Pinpoint the cell where the given text exists, returning its (X, Y) midpoint coordinate. 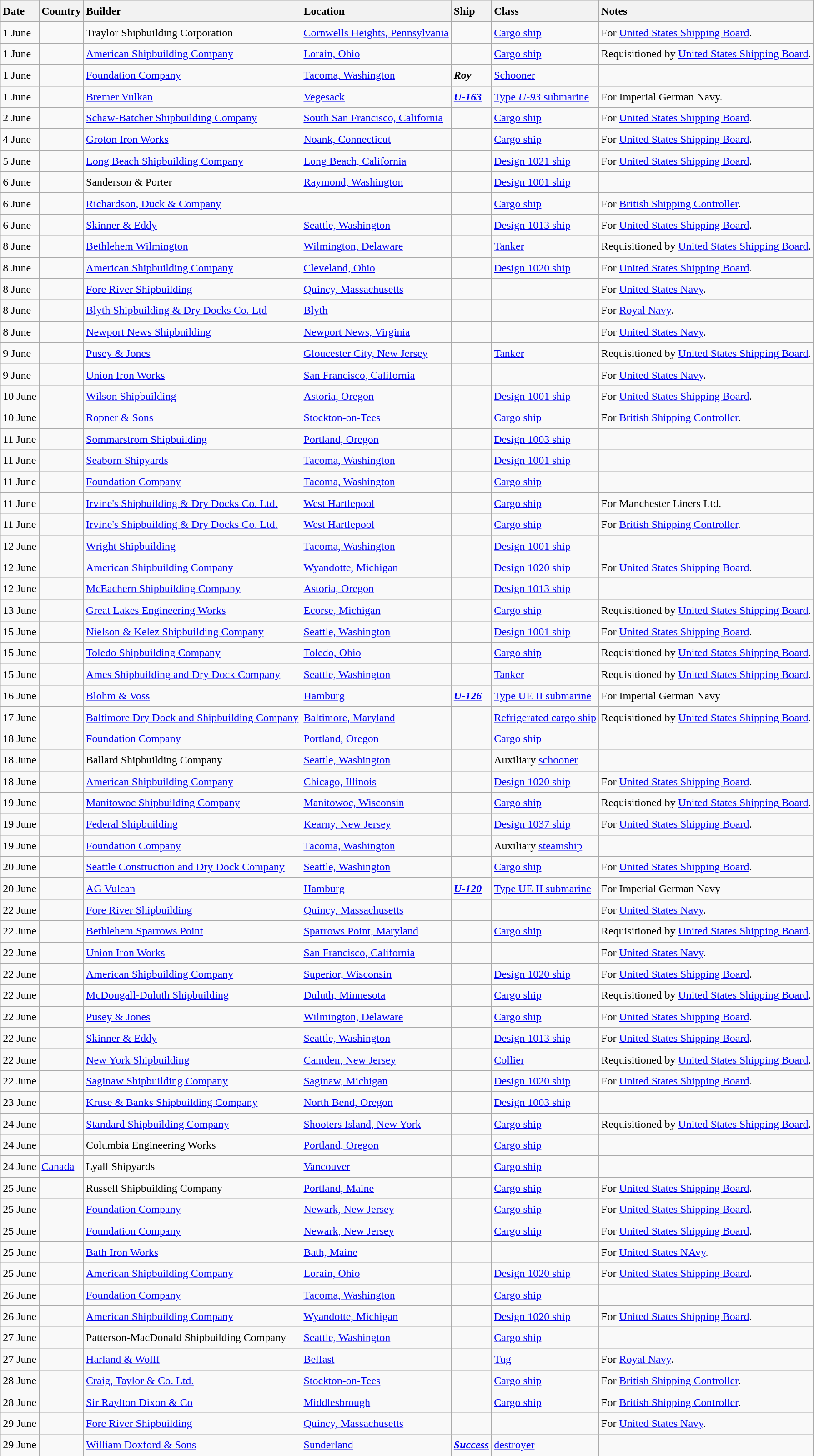
Cleveland, Ohio (376, 268)
Manitowoc, Wisconsin (376, 803)
Country (61, 11)
Roy (471, 75)
Vancouver (376, 1167)
Refrigerated cargo ship (545, 718)
Federal Shipbuilding (192, 824)
Newport News, Virginia (376, 332)
Sanderson & Porter (192, 182)
Canada (61, 1167)
Standard Shipbuilding Company (192, 1124)
Nielson & Kelez Shipbuilding Company (192, 632)
Seaborn Shipyards (192, 460)
Toledo Shipbuilding Company (192, 653)
Toledo, Ohio (376, 653)
Design 1037 ship (545, 824)
Date (20, 11)
5 June (20, 161)
Newport News Shipbuilding (192, 332)
Belfast (376, 1360)
Blyth (376, 311)
Wilson Shipbuilding (192, 397)
4 June (20, 139)
Notes (706, 11)
AG Vulcan (192, 889)
Ballard Shipbuilding Company (192, 760)
Schaw-Batcher Shipbuilding Company (192, 118)
Seattle Construction and Dry Dock Company (192, 867)
destroyer (545, 1445)
Middlesbrough (376, 1402)
Camden, New Jersey (376, 1059)
Bremer Vulkan (192, 96)
Bath, Maine (376, 1252)
Saginaw, Michigan (376, 1081)
Long Beach Shipbuilding Company (192, 161)
U-120 (471, 889)
Tug (545, 1360)
2 June (20, 118)
Groton Iron Works (192, 139)
For United States NAvy. (706, 1252)
Baltimore Dry Dock and Shipbuilding Company (192, 718)
Kearny, New Jersey (376, 824)
Saginaw Shipbuilding Company (192, 1081)
Russell Shipbuilding Company (192, 1188)
Superior, Wisconsin (376, 974)
Sparrows Point, Maryland (376, 931)
Harland & Wolff (192, 1360)
Blyth Shipbuilding & Dry Docks Co. Ltd (192, 311)
Portland, Maine (376, 1188)
Auxiliary schooner (545, 760)
Raymond, Washington (376, 182)
Lyall Shipyards (192, 1167)
Location (376, 11)
Baltimore, Maryland (376, 718)
Kruse & Banks Shipbuilding Company (192, 1102)
Blohm & Voss (192, 696)
Ropner & Sons (192, 417)
North Bend, Oregon (376, 1102)
Builder (192, 11)
23 June (20, 1102)
Sir Raylton Dixon & Co (192, 1402)
Bath Iron Works (192, 1252)
Richardson, Duck & Company (192, 204)
Columbia Engineering Works (192, 1145)
Vegesack (376, 96)
Auxiliary steamship (545, 846)
Ship (471, 11)
13 June (20, 610)
Ecorse, Michigan (376, 610)
Cornwells Heights, Pennsylvania (376, 33)
William Doxford & Sons (192, 1445)
U-163 (471, 96)
16 June (20, 696)
17 June (20, 718)
New York Shipbuilding (192, 1059)
Bethlehem Wilmington (192, 246)
For Manchester Liners Ltd. (706, 503)
McEachern Shipbuilding Company (192, 588)
Bethlehem Sparrows Point (192, 931)
Traylor Shipbuilding Corporation (192, 33)
Chicago, Illinois (376, 781)
Design 1021 ship (545, 161)
For Imperial German Navy. (706, 96)
U-126 (471, 696)
Schooner (545, 75)
McDougall-Duluth Shipbuilding (192, 996)
Wright Shipbuilding (192, 546)
Manitowoc Shipbuilding Company (192, 803)
Success (471, 1445)
Gloucester City, New Jersey (376, 354)
Craig, Taylor & Co. Ltd. (192, 1381)
Sommarstrom Shipbuilding (192, 439)
Sunderland (376, 1445)
South San Francisco, California (376, 118)
Class (545, 11)
Noank, Connecticut (376, 139)
Ames Shipbuilding and Dry Dock Company (192, 675)
Long Beach, California (376, 161)
Patterson-MacDonald Shipbuilding Company (192, 1338)
Shooters Island, New York (376, 1124)
Great Lakes Engineering Works (192, 610)
Type U-93 submarine (545, 96)
Duluth, Minnesota (376, 996)
Collier (545, 1059)
